Provide the (X, Y) coordinate of the cell's center where the given text is located.  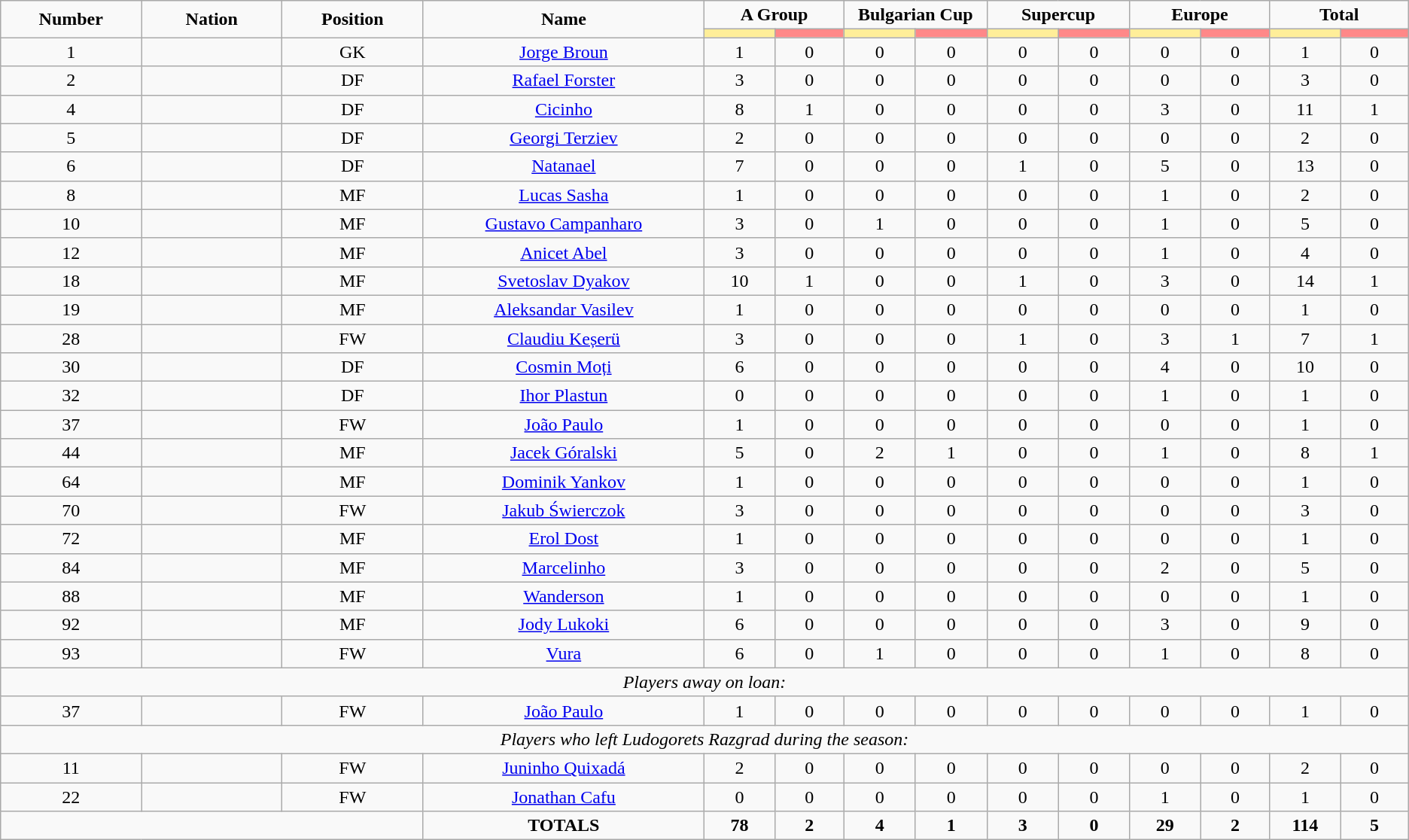
9 (1305, 625)
Wanderson (564, 596)
64 (71, 482)
Dominik Yankov (564, 482)
TOTALS (564, 826)
Gustavo Campanharo (564, 224)
28 (71, 338)
88 (71, 596)
Europe (1200, 15)
22 (71, 797)
Supercup (1058, 15)
Rafael Forster (564, 81)
Lucas Sasha (564, 195)
14 (1305, 281)
19 (71, 309)
Cosmin Moți (564, 367)
Name (564, 20)
Players who left Ludogorets Razgrad during the season: (704, 739)
72 (71, 539)
Number (71, 20)
Players away on loan: (704, 682)
Anicet Abel (564, 252)
44 (71, 453)
70 (71, 510)
GK (352, 52)
Juninho Quixadá (564, 768)
13 (1305, 166)
Erol Dost (564, 539)
29 (1165, 826)
78 (739, 826)
Cicinho (564, 109)
12 (71, 252)
Jorge Broun (564, 52)
84 (71, 568)
Georgi Terziev (564, 138)
Aleksandar Vasilev (564, 309)
32 (71, 396)
Natanael (564, 166)
Jonathan Cafu (564, 797)
Claudiu Keșerü (564, 338)
92 (71, 625)
A Group (774, 15)
Total (1339, 15)
Marcelinho (564, 568)
30 (71, 367)
Jody Lukoki (564, 625)
Nation (212, 20)
18 (71, 281)
Jakub Świerczok (564, 510)
Position (352, 20)
Bulgarian Cup (915, 15)
Ihor Plastun (564, 396)
93 (71, 653)
Svetoslav Dyakov (564, 281)
Vura (564, 653)
Jacek Góralski (564, 453)
114 (1305, 826)
